Scan for the cell matching the given text and deliver its (X, Y) coordinate at center. 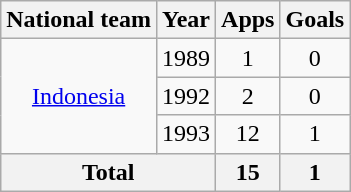
Total (108, 172)
1993 (186, 134)
2 (248, 96)
12 (248, 134)
Goals (315, 20)
National team (79, 20)
Apps (248, 20)
1992 (186, 96)
15 (248, 172)
1989 (186, 58)
Year (186, 20)
Indonesia (79, 96)
